Capture the cell that displays the provided text and extract its (X, Y) central coordinate. 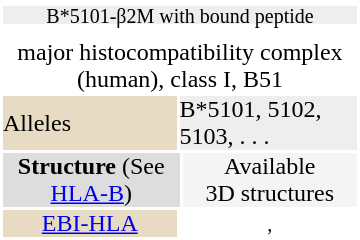
B*5101, 5102, 5103, . . . (268, 123)
Structure (See HLA-B) (91, 180)
, (270, 224)
Available3D structures (270, 180)
Alleles (90, 123)
EBI-HLA (90, 224)
B*5101-β2M with bound peptide (180, 15)
major histocompatibility complex (human), class I, B51 (180, 66)
